Find where the given text appears and provide that cell's center as [X, Y] coordinate. 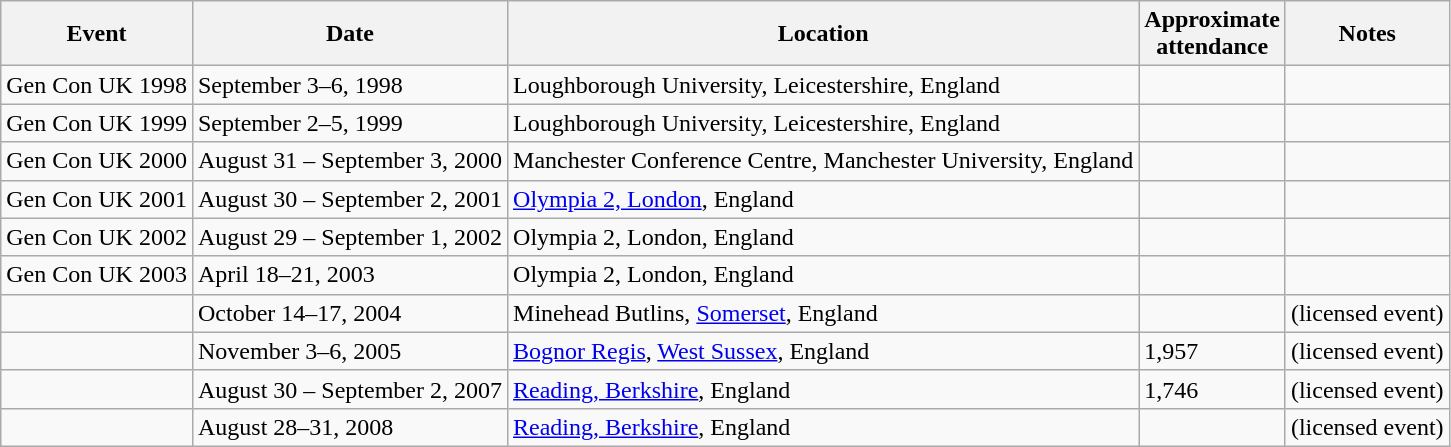
April 18–21, 2003 [350, 275]
September 2–5, 1999 [350, 123]
Gen Con UK 2002 [97, 237]
Approximateattendance [1212, 34]
November 3–6, 2005 [350, 351]
August 30 – September 2, 2007 [350, 389]
Gen Con UK 2003 [97, 275]
August 31 – September 3, 2000 [350, 161]
Bognor Regis, West Sussex, England [824, 351]
Minehead Butlins, Somerset, England [824, 313]
1,746 [1212, 389]
Location [824, 34]
Gen Con UK 1998 [97, 85]
Gen Con UK 2001 [97, 199]
Date [350, 34]
August 29 – September 1, 2002 [350, 237]
Notes [1367, 34]
August 28–31, 2008 [350, 427]
Event [97, 34]
1,957 [1212, 351]
Gen Con UK 1999 [97, 123]
Gen Con UK 2000 [97, 161]
Manchester Conference Centre, Manchester University, England [824, 161]
October 14–17, 2004 [350, 313]
September 3–6, 1998 [350, 85]
August 30 – September 2, 2001 [350, 199]
